Locate the cell with the specified text and output its [X, Y] center coordinate. 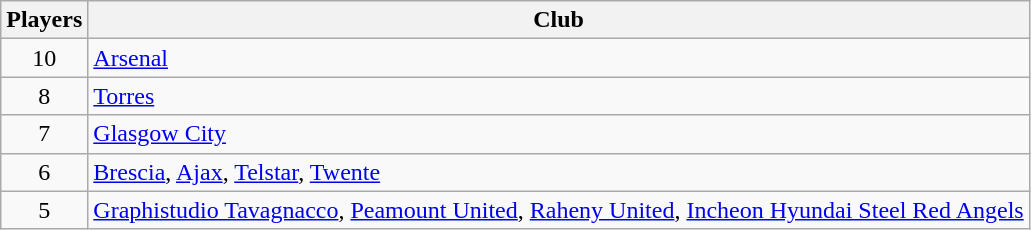
6 [44, 172]
Club [558, 20]
5 [44, 210]
Torres [558, 96]
Players [44, 20]
Arsenal [558, 58]
Brescia, Ajax, Telstar, Twente [558, 172]
10 [44, 58]
8 [44, 96]
Graphistudio Tavagnacco, Peamount United, Raheny United, Incheon Hyundai Steel Red Angels [558, 210]
Glasgow City [558, 134]
7 [44, 134]
